Locate the cell with the specified text and output its [X, Y] center coordinate. 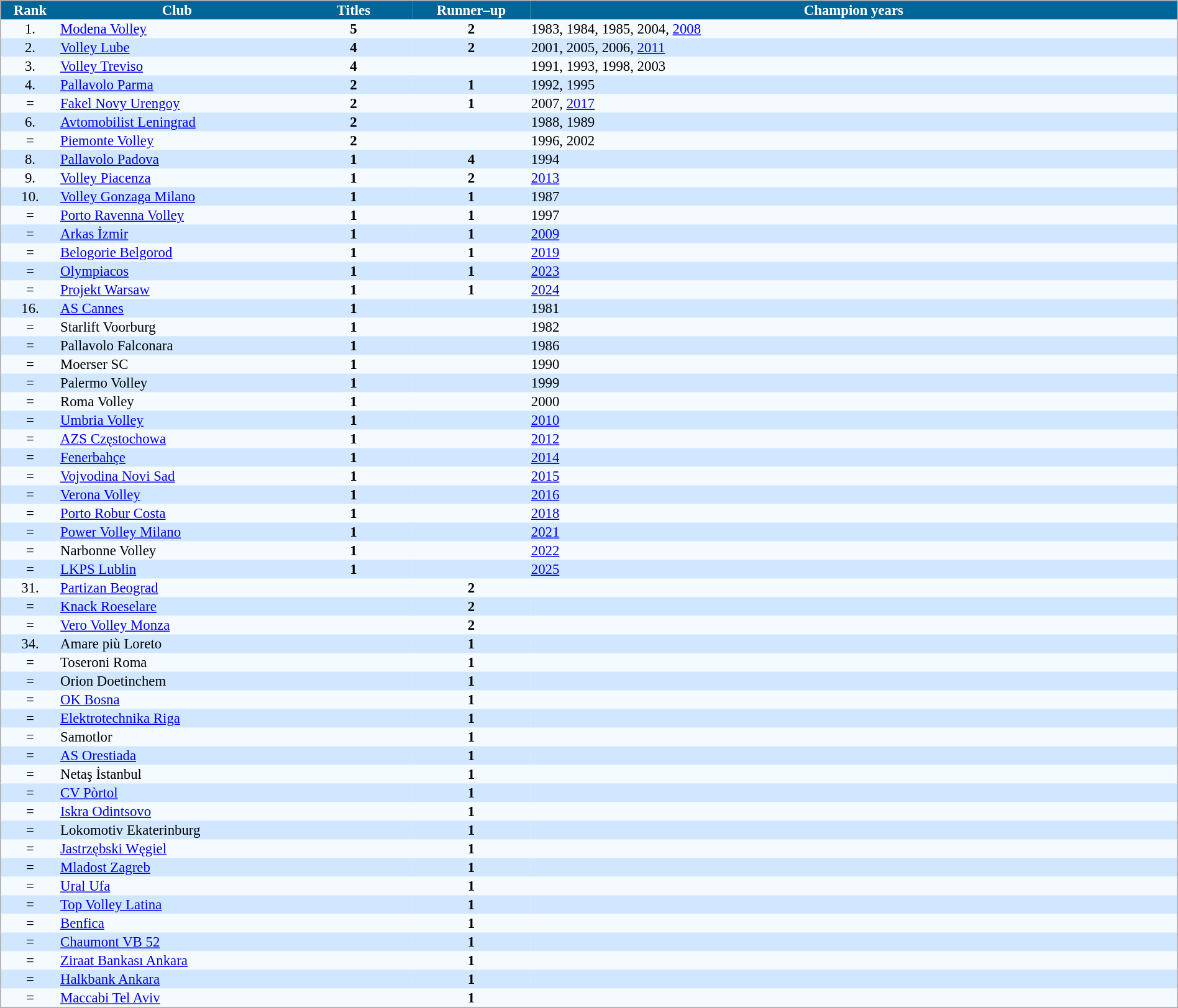
2021 [854, 532]
Halkbank Ankara [176, 979]
2022 [854, 551]
1990 [854, 365]
AS Orestiada [176, 756]
Rank [30, 10]
Verona Volley [176, 495]
2013 [854, 178]
1986 [854, 346]
1999 [854, 383]
1991, 1993, 1998, 2003 [854, 66]
Chaumont VB 52 [176, 942]
Toseroni Roma [176, 663]
2025 [854, 570]
Modena Volley [176, 29]
Volley Treviso [176, 66]
Samotlor [176, 737]
Champion years [854, 10]
2014 [854, 458]
34. [30, 644]
Pallavolo Padova [176, 160]
Orion Doetinchem [176, 681]
CV Pòrtol [176, 793]
2009 [854, 234]
Fakel Novy Urengoy [176, 104]
2000 [854, 402]
Jastrzębski Węgiel [176, 849]
8. [30, 160]
Titles [353, 10]
Vero Volley Monza [176, 625]
Runner–up [471, 10]
1. [30, 29]
1982 [854, 327]
Vojvodina Novi Sad [176, 476]
Porto Robur Costa [176, 514]
Power Volley Milano [176, 532]
Avtomobilist Leningrad [176, 122]
2018 [854, 514]
Top Volley Latina [176, 905]
Fenerbahçe [176, 458]
Maccabi Tel Aviv [176, 999]
Moerser SC [176, 365]
1987 [854, 197]
4. [30, 85]
LKPS Lublin [176, 570]
Volley Lube [176, 48]
1994 [854, 160]
OK Bosna [176, 700]
Iskra Odintsovo [176, 812]
AS Cannes [176, 309]
1988, 1989 [854, 122]
Projekt Warsaw [176, 290]
Palermo Volley [176, 383]
Netaş İstanbul [176, 774]
Elektrotechnika Riga [176, 719]
2010 [854, 420]
3. [30, 66]
2019 [854, 253]
1983, 1984, 1985, 2004, 2008 [854, 29]
2. [30, 48]
5 [353, 29]
6. [30, 122]
Umbria Volley [176, 420]
AZS Częstochowa [176, 439]
10. [30, 197]
Porto Ravenna Volley [176, 216]
Lokomotiv Ekaterinburg [176, 830]
Mladost Zagreb [176, 868]
Ural Ufa [176, 886]
Belogorie Belgorod [176, 253]
Starlift Voorburg [176, 327]
Club [176, 10]
2016 [854, 495]
2001, 2005, 2006, 2011 [854, 48]
9. [30, 178]
Narbonne Volley [176, 551]
16. [30, 309]
Volley Gonzaga Milano [176, 197]
Volley Piacenza [176, 178]
Arkas İzmir [176, 234]
Ziraat Bankası Ankara [176, 961]
31. [30, 588]
Benfica [176, 924]
1992, 1995 [854, 85]
Pallavolo Parma [176, 85]
2007, 2017 [854, 104]
Knack Roeselare [176, 607]
2023 [854, 271]
Partizan Beograd [176, 588]
2015 [854, 476]
1996, 2002 [854, 141]
2012 [854, 439]
Roma Volley [176, 402]
Pallavolo Falconara [176, 346]
1997 [854, 216]
Amare più Loreto [176, 644]
1981 [854, 309]
2024 [854, 290]
Olympiacos [176, 271]
Piemonte Volley [176, 141]
